Provide the [x, y] coordinate of the cell's center where the given text is located.  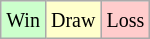
Draw [72, 20]
Win [24, 20]
Loss [126, 20]
